Provide the (x, y) coordinate of the cell's center where the given text is located.  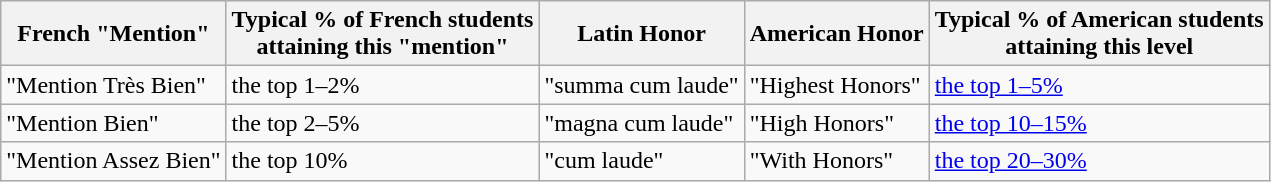
Latin Honor (642, 34)
"summa cum laude" (642, 85)
"Mention Très Bien" (114, 85)
"High Honors" (836, 123)
the top 20–30% (1099, 161)
the top 10% (382, 161)
"Mention Bien" (114, 123)
the top 2–5% (382, 123)
Typical % of American studentsattaining this level (1099, 34)
"cum laude" (642, 161)
the top 1–5% (1099, 85)
"Highest Honors" (836, 85)
Typical % of French studentsattaining this "mention" (382, 34)
"magna cum laude" (642, 123)
French "Mention" (114, 34)
American Honor (836, 34)
"Mention Assez Bien" (114, 161)
"With Honors" (836, 161)
the top 1–2% (382, 85)
the top 10–15% (1099, 123)
